From the cell containing the given text, extract its center point as [x, y] coordinate. 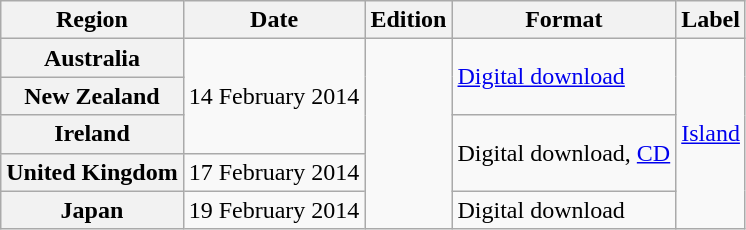
Australia [92, 58]
Digital download, CD [564, 153]
Japan [92, 210]
Date [274, 20]
17 February 2014 [274, 172]
14 February 2014 [274, 96]
Island [711, 134]
19 February 2014 [274, 210]
Format [564, 20]
New Zealand [92, 96]
Edition [408, 20]
United Kingdom [92, 172]
Ireland [92, 134]
Region [92, 20]
Label [711, 20]
